Detect which cell encompasses the target text, then output its [X, Y] center coordinate. 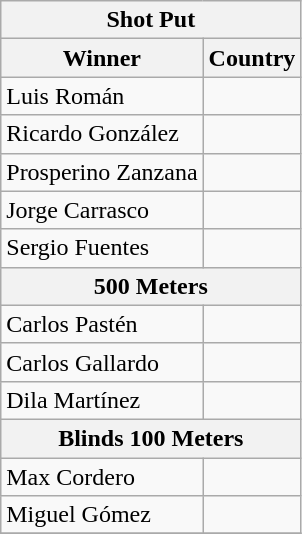
Dila Martínez [102, 400]
Carlos Pastén [102, 324]
Jorge Carrasco [102, 210]
Sergio Fuentes [102, 248]
Prosperino Zanzana [102, 172]
Miguel Gómez [102, 515]
Luis Román [102, 96]
Blinds 100 Meters [151, 438]
Ricardo González [102, 134]
Winner [102, 58]
Max Cordero [102, 477]
Country [252, 58]
500 Meters [151, 286]
Carlos Gallardo [102, 362]
Shot Put [151, 20]
